Provide the (X, Y) coordinate of the cell's center where the given text is located.  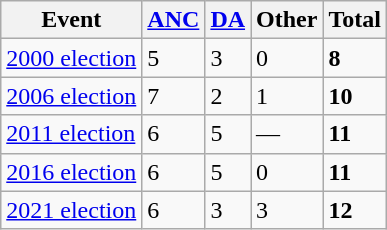
8 (355, 58)
Total (355, 20)
2 (228, 96)
2016 election (72, 172)
ANC (174, 20)
Event (72, 20)
2011 election (72, 134)
1 (287, 96)
2021 election (72, 210)
10 (355, 96)
7 (174, 96)
12 (355, 210)
Other (287, 20)
2000 election (72, 58)
2006 election (72, 96)
DA (228, 20)
— (287, 134)
